For the text-containing cell, return its midpoint in (x, y) coordinate format. 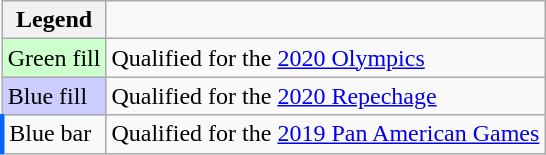
Legend (54, 20)
Qualified for the 2019 Pan American Games (326, 134)
Qualified for the 2020 Olympics (326, 58)
Qualified for the 2020 Repechage (326, 96)
Blue fill (54, 96)
Blue bar (54, 134)
Green fill (54, 58)
